Identify which cell holds the provided text, then report its (X, Y) central coordinate. 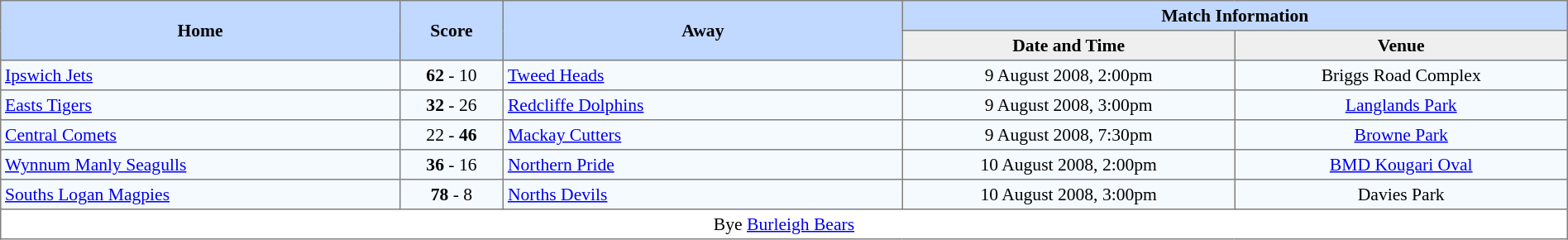
Away (703, 31)
Venue (1401, 46)
Match Information (1235, 16)
Northern Pride (703, 165)
Easts Tigers (200, 105)
BMD Kougari Oval (1401, 165)
78 - 8 (452, 194)
Norths Devils (703, 194)
32 - 26 (452, 105)
9 August 2008, 3:00pm (1068, 105)
36 - 16 (452, 165)
Langlands Park (1401, 105)
Mackay Cutters (703, 135)
Redcliffe Dolphins (703, 105)
Date and Time (1068, 46)
Davies Park (1401, 194)
Souths Logan Magpies (200, 194)
Tweed Heads (703, 75)
Ipswich Jets (200, 75)
Briggs Road Complex (1401, 75)
9 August 2008, 7:30pm (1068, 135)
Central Comets (200, 135)
Browne Park (1401, 135)
10 August 2008, 3:00pm (1068, 194)
Bye Burleigh Bears (784, 224)
10 August 2008, 2:00pm (1068, 165)
62 - 10 (452, 75)
Home (200, 31)
Score (452, 31)
9 August 2008, 2:00pm (1068, 75)
Wynnum Manly Seagulls (200, 165)
22 - 46 (452, 135)
